Return (x, y) of the center of cell containing provided text 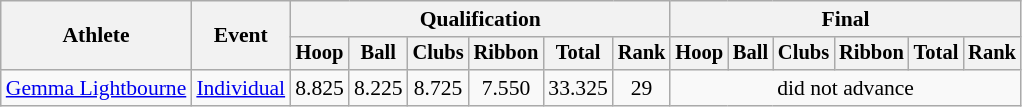
Individual (240, 88)
Athlete (96, 36)
8.725 (438, 88)
Qualification (480, 19)
8.825 (320, 88)
Gemma Lightbourne (96, 88)
29 (642, 88)
33.325 (578, 88)
did not advance (845, 88)
Final (845, 19)
8.225 (378, 88)
Event (240, 36)
7.550 (506, 88)
